Scan for the cell matching the given text and deliver its (X, Y) coordinate at center. 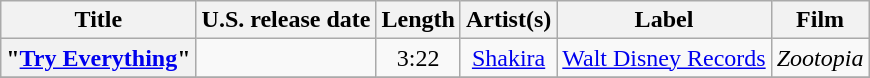
Film (820, 20)
Length (418, 20)
Artist(s) (508, 20)
U.S. release date (286, 20)
Shakira (508, 58)
"Try Everything" (98, 58)
3:22 (418, 58)
Label (664, 20)
Zootopia (820, 58)
Title (98, 20)
Walt Disney Records (664, 58)
